Return [X, Y] of the center of cell containing provided text 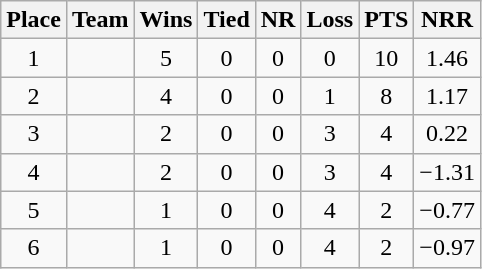
Place [34, 20]
Wins [166, 20]
10 [386, 58]
8 [386, 96]
−0.77 [448, 210]
1.46 [448, 58]
Loss [330, 20]
1.17 [448, 96]
−1.31 [448, 172]
−0.97 [448, 248]
Team [100, 20]
Tied [226, 20]
6 [34, 248]
0.22 [448, 134]
PTS [386, 20]
NRR [448, 20]
NR [278, 20]
